Determine the [X, Y] coordinate at the center of the cell enclosing the given text.  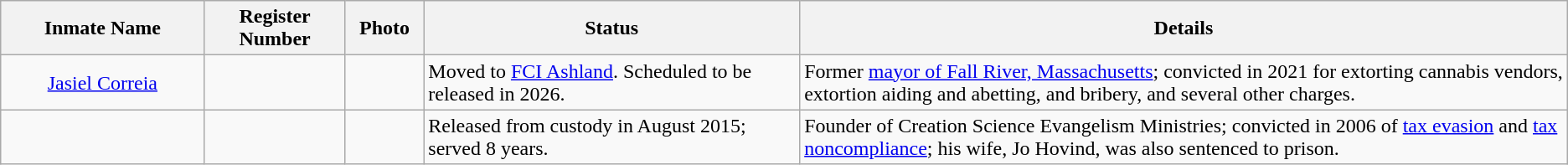
Status [611, 28]
Released from custody in August 2015; served 8 years. [611, 137]
Inmate Name [102, 28]
Register Number [275, 28]
Details [1184, 28]
Jasiel Correia [102, 82]
Photo [384, 28]
Moved to FCI Ashland. Scheduled to be released in 2026. [611, 82]
